Determine the [X, Y] coordinate at the center of the cell enclosing the given text.  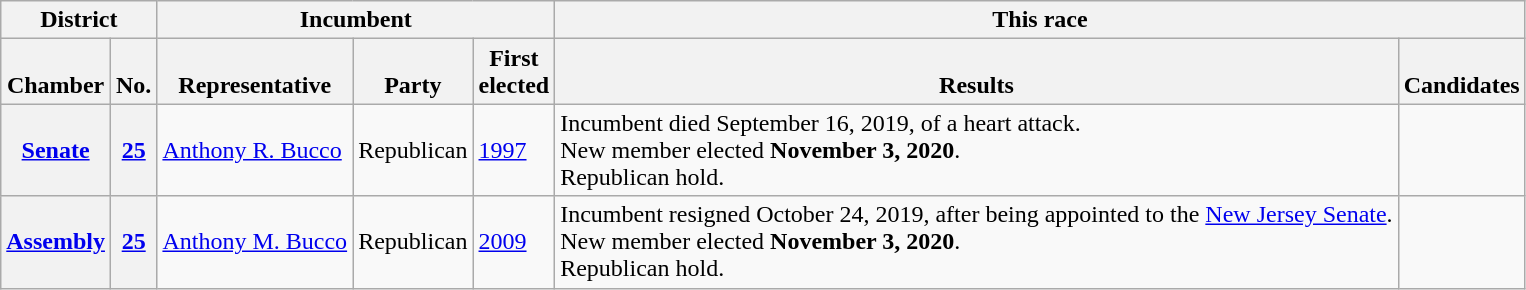
Results [976, 72]
2009 [514, 242]
Senate [56, 150]
Incumbent resigned October 24, 2019, after being appointed to the New Jersey Senate.New member elected November 3, 2020.Republican hold. [976, 242]
Representative [255, 72]
Firstelected [514, 72]
Anthony R. Bucco [255, 150]
Anthony M. Bucco [255, 242]
Party [413, 72]
Incumbent [356, 20]
District [79, 20]
No. [133, 72]
Chamber [56, 72]
1997 [514, 150]
This race [1040, 20]
Incumbent died September 16, 2019, of a heart attack.New member elected November 3, 2020.Republican hold. [976, 150]
Assembly [56, 242]
Candidates [1462, 72]
